Provide the (x, y) coordinate of the cell's center where the given text is located.  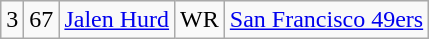
San Francisco 49ers (326, 20)
WR (200, 20)
67 (42, 20)
Jalen Hurd (117, 20)
3 (12, 20)
